Provide the (X, Y) coordinate of the cell's center where the given text is located.  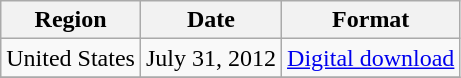
Date (210, 20)
July 31, 2012 (210, 58)
United States (71, 58)
Format (371, 20)
Region (71, 20)
Digital download (371, 58)
